Return the (x, y) coordinate for the center point of the cell that contains the specified text.  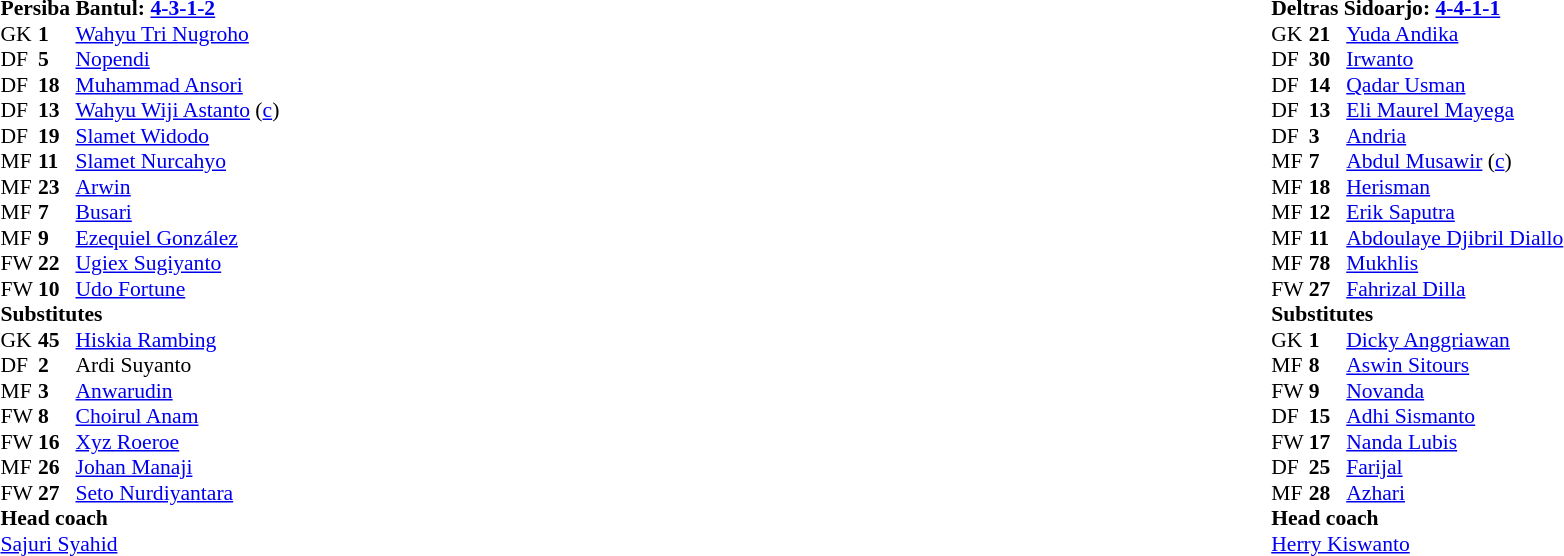
Abdul Musawir (c) (1454, 161)
78 (1328, 263)
Abdoulaye Djibril Diallo (1454, 238)
Andria (1454, 136)
14 (1328, 85)
Qadar Usman (1454, 85)
Muhammad Ansori (178, 85)
Ardi Suyanto (178, 365)
Fahrizal Dilla (1454, 289)
Hiskia Rambing (178, 340)
Xyz Roeroe (178, 442)
Erik Saputra (1454, 213)
Nopendi (178, 59)
Wahyu Tri Nugroho (178, 34)
Udo Fortune (178, 289)
30 (1328, 59)
Busari (178, 213)
22 (57, 263)
Eli Maurel Mayega (1454, 111)
Arwin (178, 187)
10 (57, 289)
17 (1328, 442)
28 (1328, 493)
12 (1328, 213)
2 (57, 365)
Anwarudin (178, 391)
Slamet Nurcahyo (178, 161)
Ezequiel González (178, 238)
15 (1328, 417)
Irwanto (1454, 59)
Slamet Widodo (178, 136)
23 (57, 187)
Farijal (1454, 467)
19 (57, 136)
Adhi Sismanto (1454, 417)
45 (57, 340)
Azhari (1454, 493)
Yuda Andika (1454, 34)
25 (1328, 467)
16 (57, 442)
21 (1328, 34)
Nanda Lubis (1454, 442)
26 (57, 467)
Mukhlis (1454, 263)
Aswin Sitours (1454, 365)
Novanda (1454, 391)
Dicky Anggriawan (1454, 340)
Ugiex Sugiyanto (178, 263)
Johan Manaji (178, 467)
Seto Nurdiyantara (178, 493)
Wahyu Wiji Astanto (c) (178, 111)
Choirul Anam (178, 417)
Herisman (1454, 187)
5 (57, 59)
